Find where the given text appears and provide that cell's center as [X, Y] coordinate. 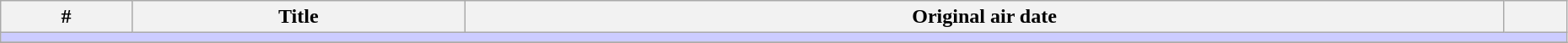
Original air date [983, 17]
# [66, 17]
Title [299, 17]
